Pinpoint the cell where the given text exists, returning its (x, y) midpoint coordinate. 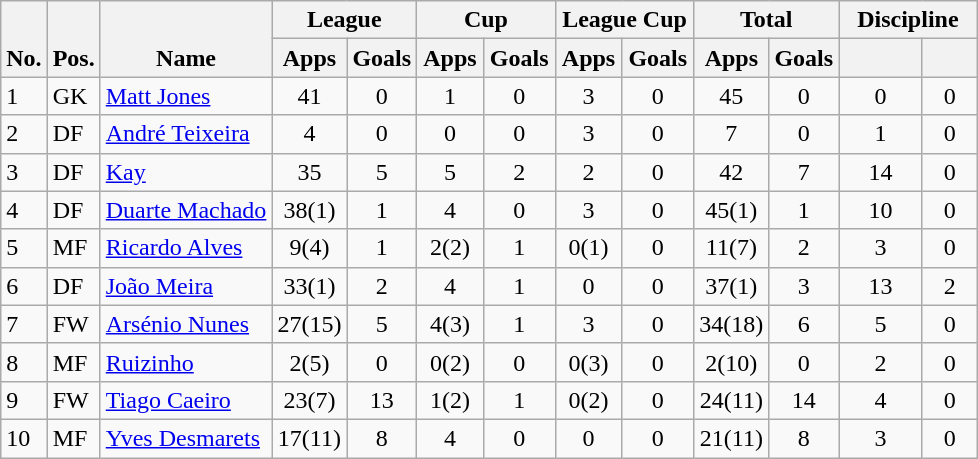
9 (24, 400)
0(3) (588, 362)
23(7) (310, 400)
Matt Jones (186, 96)
4(3) (450, 324)
Total (766, 20)
League (344, 20)
27(15) (310, 324)
Arsénio Nunes (186, 324)
Ruizinho (186, 362)
André Teixeira (186, 134)
1(2) (450, 400)
24(11) (732, 400)
Ricardo Alves (186, 248)
Tiago Caeiro (186, 400)
2(5) (310, 362)
34(18) (732, 324)
GK (74, 96)
45 (732, 96)
Kay (186, 172)
João Meira (186, 286)
2(2) (450, 248)
33(1) (310, 286)
Duarte Machado (186, 210)
League Cup (624, 20)
37(1) (732, 286)
11(7) (732, 248)
Pos. (74, 39)
0(1) (588, 248)
42 (732, 172)
Yves Desmarets (186, 438)
No. (24, 39)
Cup (486, 20)
21(11) (732, 438)
38(1) (310, 210)
Discipline (908, 20)
Name (186, 39)
9(4) (310, 248)
45(1) (732, 210)
2(10) (732, 362)
41 (310, 96)
35 (310, 172)
17(11) (310, 438)
